Output the [x, y] coordinate of the center of the cell containing the given text.  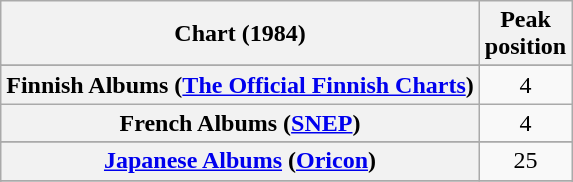
Peakposition [525, 34]
French Albums (SNEP) [240, 123]
Chart (1984) [240, 34]
Finnish Albums (The Official Finnish Charts) [240, 85]
Japanese Albums (Oricon) [240, 161]
25 [525, 161]
